For the text-containing cell, return its midpoint in (x, y) coordinate format. 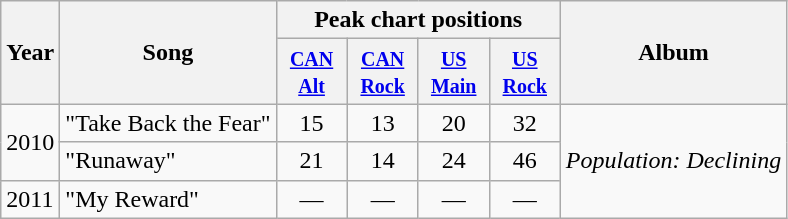
32 (524, 123)
"Runaway" (168, 161)
"My Reward" (168, 199)
2011 (30, 199)
Album (673, 52)
2010 (30, 142)
14 (382, 161)
Song (168, 52)
13 (382, 123)
CANAlt (312, 72)
USMain (454, 72)
Peak chart positions (418, 20)
20 (454, 123)
21 (312, 161)
15 (312, 123)
CANRock (382, 72)
Year (30, 52)
46 (524, 161)
Population: Declining (673, 161)
"Take Back the Fear" (168, 123)
24 (454, 161)
USRock (524, 72)
